From the cell containing the given text, extract its center point as [X, Y] coordinate. 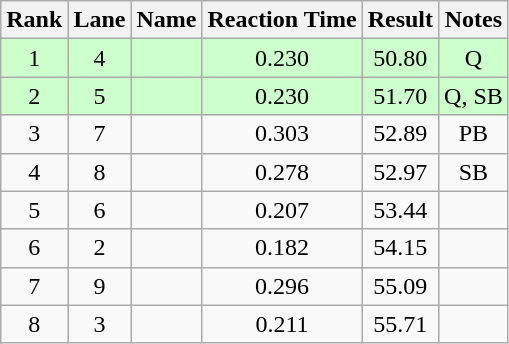
SB [474, 172]
Q [474, 58]
Reaction Time [282, 20]
0.296 [282, 286]
0.211 [282, 324]
50.80 [400, 58]
Result [400, 20]
Lane [100, 20]
Name [166, 20]
Q, SB [474, 96]
Rank [34, 20]
0.278 [282, 172]
0.182 [282, 248]
52.89 [400, 134]
55.71 [400, 324]
0.207 [282, 210]
9 [100, 286]
52.97 [400, 172]
55.09 [400, 286]
53.44 [400, 210]
51.70 [400, 96]
1 [34, 58]
PB [474, 134]
Notes [474, 20]
54.15 [400, 248]
0.303 [282, 134]
